Capture the cell that displays the provided text and extract its [X, Y] central coordinate. 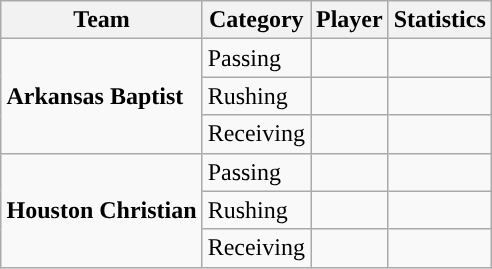
Player [349, 20]
Houston Christian [102, 210]
Category [256, 20]
Team [102, 20]
Arkansas Baptist [102, 96]
Statistics [440, 20]
